For the text-containing cell, return its midpoint in [x, y] coordinate format. 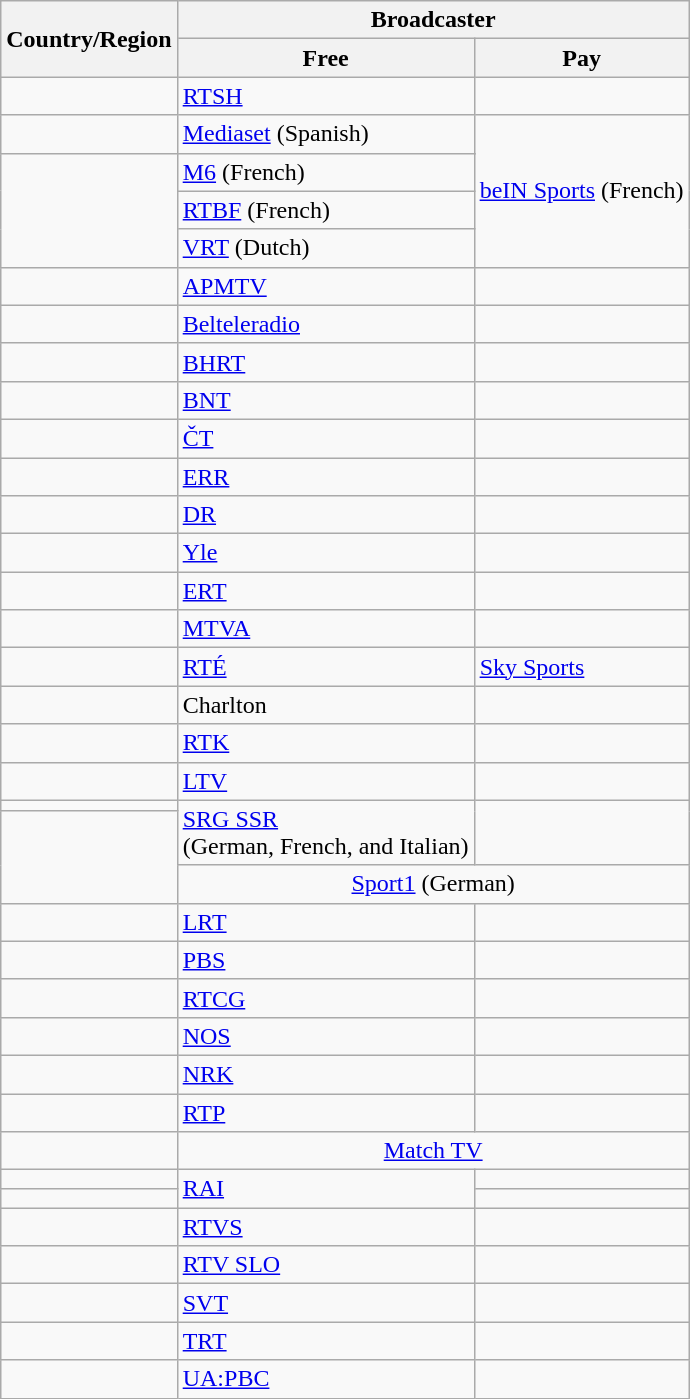
Country/Region [89, 39]
RTÉ [326, 667]
RTCG [326, 998]
Charlton [326, 705]
UA:PBC [326, 1379]
beIN Sports (French) [582, 191]
PBS [326, 960]
DR [326, 515]
RTSH [326, 96]
BNT [326, 400]
Pay [582, 58]
Yle [326, 553]
SVT [326, 1303]
SRG SSR(German, French, and Italian) [326, 832]
Sky Sports [582, 667]
LRT [326, 922]
Match TV [433, 1151]
LTV [326, 781]
M6 (French) [326, 172]
ČT [326, 438]
MTVA [326, 629]
RTV SLO [326, 1265]
RAI [326, 1189]
NRK [326, 1074]
RTVS [326, 1227]
TRT [326, 1341]
ERT [326, 591]
Belteleradio [326, 324]
APMTV [326, 286]
RTBF (French) [326, 210]
BHRT [326, 362]
RTK [326, 743]
VRT (Dutch) [326, 248]
Broadcaster [433, 20]
NOS [326, 1036]
ERR [326, 477]
RTP [326, 1113]
Mediaset (Spanish) [326, 134]
Free [326, 58]
Sport1 (German) [433, 884]
